Output the [x, y] coordinate of the center of the cell containing the given text.  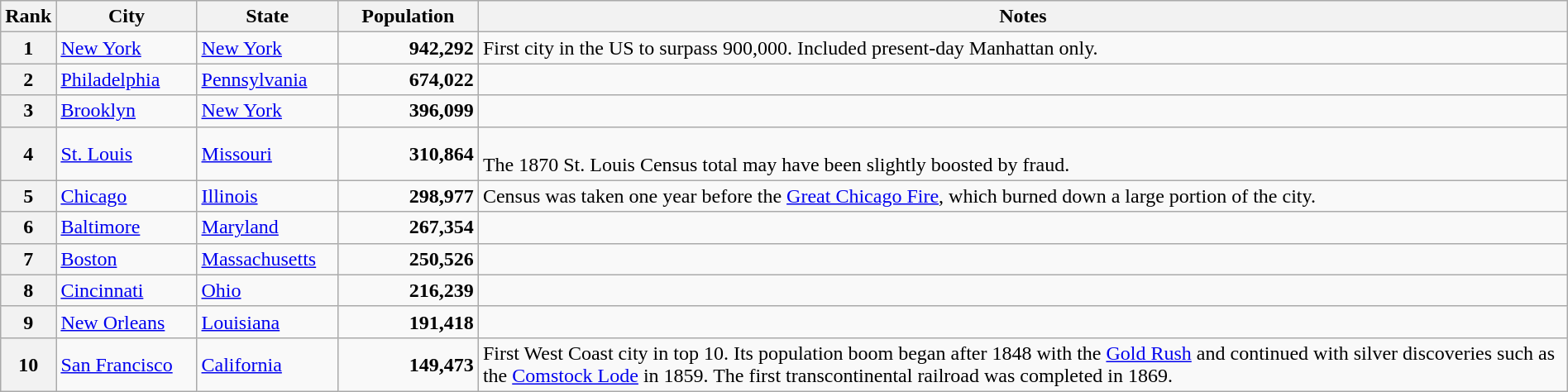
674,022 [408, 79]
298,977 [408, 196]
The 1870 St. Louis Census total may have been slightly boosted by fraud. [1022, 154]
Ohio [267, 290]
10 [28, 364]
Cincinnati [127, 290]
267,354 [408, 227]
6 [28, 227]
Missouri [267, 154]
149,473 [408, 364]
Census was taken one year before the Great Chicago Fire, which burned down a large portion of the city. [1022, 196]
New Orleans [127, 322]
310,864 [408, 154]
2 [28, 79]
Massachusetts [267, 259]
5 [28, 196]
Maryland [267, 227]
Pennsylvania [267, 79]
Illinois [267, 196]
Brooklyn [127, 111]
Rank [28, 17]
San Francisco [127, 364]
Louisiana [267, 322]
8 [28, 290]
California [267, 364]
4 [28, 154]
St. Louis [127, 154]
1 [28, 48]
State [267, 17]
216,239 [408, 290]
9 [28, 322]
Chicago [127, 196]
Baltimore [127, 227]
City [127, 17]
Boston [127, 259]
191,418 [408, 322]
3 [28, 111]
Notes [1022, 17]
First city in the US to surpass 900,000. Included present-day Manhattan only. [1022, 48]
7 [28, 259]
Population [408, 17]
396,099 [408, 111]
Philadelphia [127, 79]
250,526 [408, 259]
942,292 [408, 48]
